Determine the [x, y] coordinate at the center of the cell enclosing the given text.  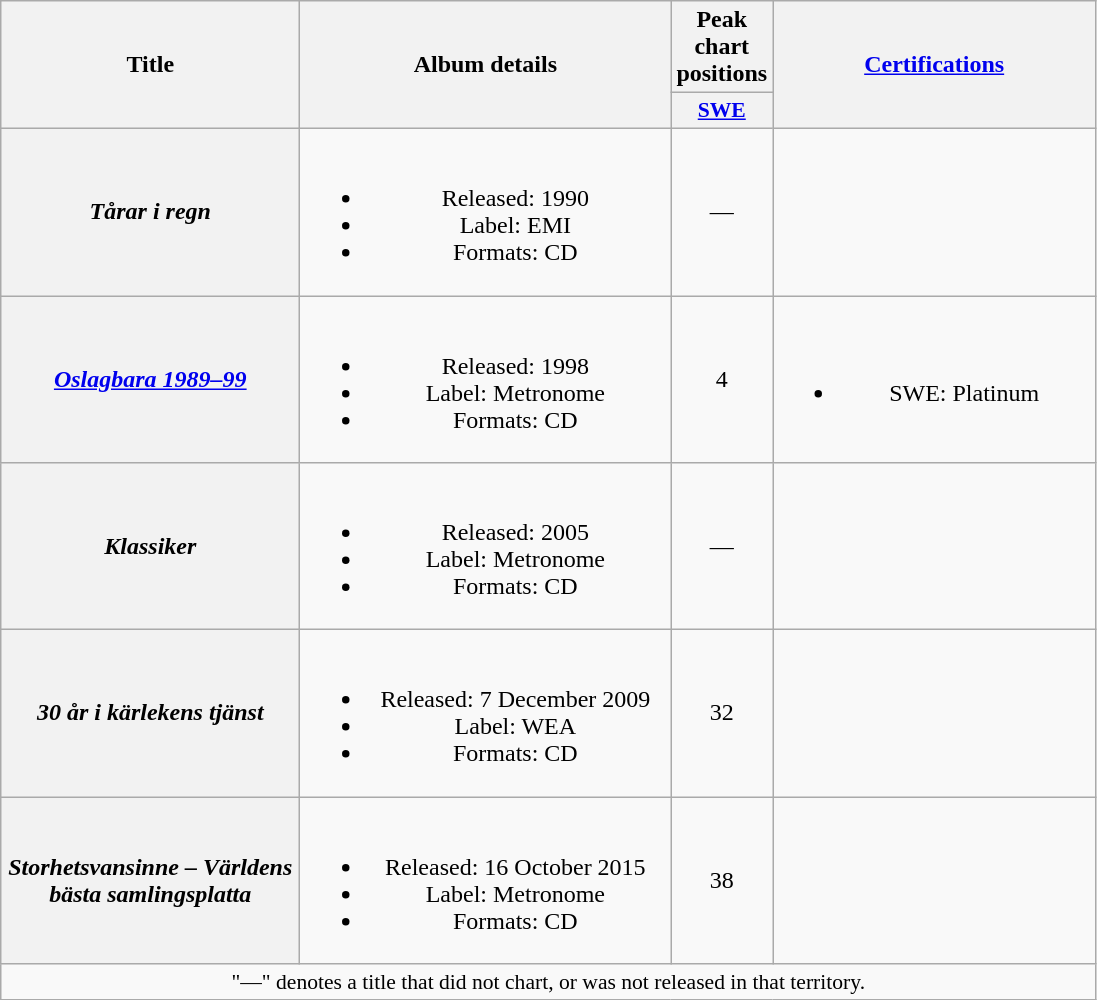
Storhetsvansinne – Världens bästa samlingsplatta [150, 880]
Title [150, 65]
Released: 2005Label: MetronomeFormats: CD [486, 546]
Album details [486, 65]
Released: 7 December 2009Label: WEAFormats: CD [486, 714]
30 år i kärlekens tjänst [150, 714]
Released: 16 October 2015Label: MetronomeFormats: CD [486, 880]
Peak chart positions [722, 47]
38 [722, 880]
Tårar i regn [150, 212]
32 [722, 714]
4 [722, 380]
Oslagbara 1989–99 [150, 380]
SWE: Platinum [934, 380]
Released: 1990Label: EMIFormats: CD [486, 212]
Released: 1998Label: MetronomeFormats: CD [486, 380]
SWE [722, 111]
"—" denotes a title that did not chart, or was not released in that territory. [548, 982]
Certifications [934, 65]
Klassiker [150, 546]
